Output the [x, y] coordinate of the center of the cell containing the given text.  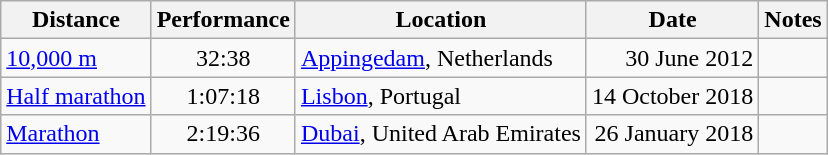
Date [672, 20]
1:07:18 [223, 96]
30 June 2012 [672, 58]
10,000 m [76, 58]
32:38 [223, 58]
Appingedam, Netherlands [440, 58]
2:19:36 [223, 134]
14 October 2018 [672, 96]
Location [440, 20]
Half marathon [76, 96]
Distance [76, 20]
Lisbon, Portugal [440, 96]
Marathon [76, 134]
26 January 2018 [672, 134]
Dubai, United Arab Emirates [440, 134]
Notes [793, 20]
Performance [223, 20]
